Find where the given text appears and provide that cell's center as [X, Y] coordinate. 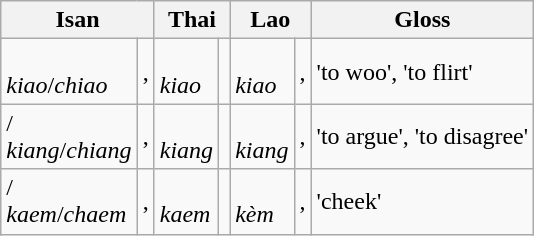
Isan [78, 20]
'cheek' [422, 202]
'to argue', 'to disagree' [422, 136]
Gloss [422, 20]
Lao [270, 20]
/kiang/chiang [69, 136]
kaem [186, 202]
kiao/chiao [69, 72]
kèm [262, 202]
/kaem/chaem [69, 202]
'to woo', 'to flirt' [422, 72]
Thai [192, 20]
